Scan for the cell matching the given text and deliver its [X, Y] coordinate at center. 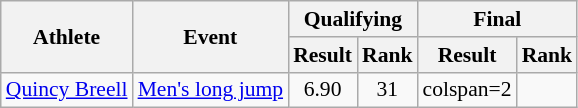
31 [388, 90]
6.90 [322, 90]
Qualifying [352, 19]
Men's long jump [211, 90]
Athlete [67, 36]
Quincy Breell [67, 90]
Final [498, 19]
colspan=2 [468, 90]
Event [211, 36]
